Provide the (x, y) coordinate of the cell's center where the given text is located.  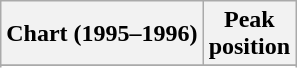
Chart (1995–1996) (102, 34)
Peakposition (249, 34)
